Find where the given text appears and provide that cell's center as [x, y] coordinate. 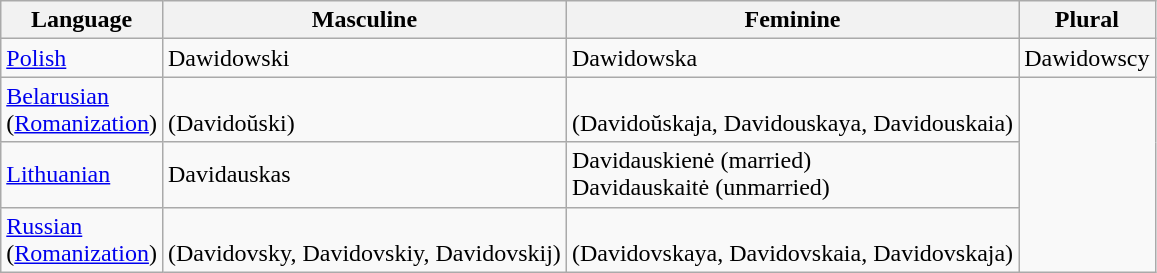
(Davidovsky, Davidovskiy, Davidovskij) [364, 240]
Davidauskas [364, 174]
Davidauskienė (married) Davidauskaitė (unmarried) [792, 174]
Masculine [364, 20]
Dawidowscy [1087, 58]
Belarusian (Romanization) [82, 110]
Polish [82, 58]
Dawidowski [364, 58]
Feminine [792, 20]
Plural [1087, 20]
Russian (Romanization) [82, 240]
(Davidoŭski) [364, 110]
(Davidovskaya, Davidovskaia, Davidovskaja) [792, 240]
(Davidoŭskaja, Davidouskaya, Davidouskaia) [792, 110]
Language [82, 20]
Dawidowska [792, 58]
Lithuanian [82, 174]
